Find where the given text appears and provide that cell's center as [x, y] coordinate. 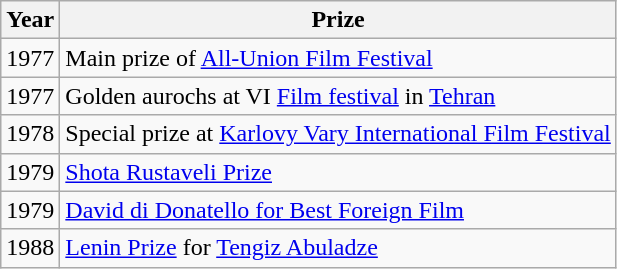
Golden aurochs at VI Film festival in Tehran [338, 96]
Special prize at Karlovy Vary International Film Festival [338, 134]
Main prize of All-Union Film Festival [338, 58]
1978 [30, 134]
Prize [338, 20]
Lenin Prize for Tengiz Abuladze [338, 248]
David di Donatello for Best Foreign Film [338, 210]
Year [30, 20]
Shota Rustaveli Prize [338, 172]
1988 [30, 248]
